Find where the given text appears and provide that cell's center as [x, y] coordinate. 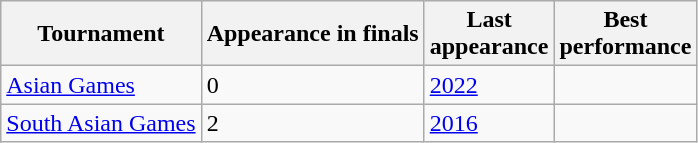
Tournament [101, 34]
Asian Games [101, 85]
Bestperformance [626, 34]
South Asian Games [101, 123]
Lastappearance [489, 34]
2 [312, 123]
Appearance in finals [312, 34]
2016 [489, 123]
2022 [489, 85]
0 [312, 85]
